Identify which cell holds the provided text, then report its (x, y) central coordinate. 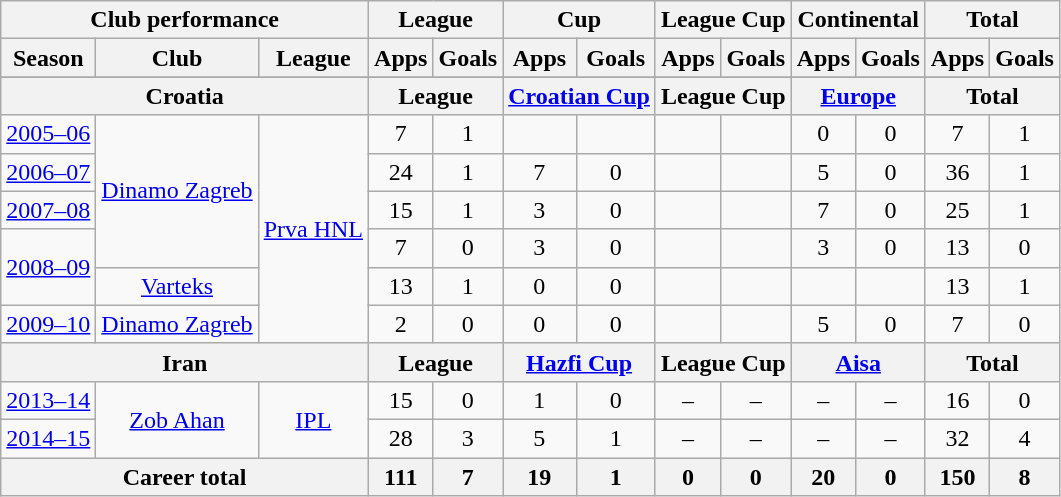
Hazfi Cup (580, 362)
Croatia (185, 96)
Zob Ahan (177, 419)
Club performance (185, 20)
4 (1025, 438)
Iran (185, 362)
32 (957, 438)
2009–10 (48, 324)
8 (1025, 477)
16 (957, 400)
2 (401, 324)
Croatian Cup (580, 96)
Varteks (177, 286)
2006–07 (48, 172)
2008–09 (48, 267)
IPL (313, 419)
Continental (858, 20)
19 (540, 477)
2007–08 (48, 210)
2014–15 (48, 438)
150 (957, 477)
Prva HNL (313, 229)
Cup (580, 20)
2005–06 (48, 134)
Aisa (858, 362)
20 (823, 477)
25 (957, 210)
Europe (858, 96)
Club (177, 58)
2013–14 (48, 400)
28 (401, 438)
24 (401, 172)
Career total (185, 477)
111 (401, 477)
36 (957, 172)
Season (48, 58)
